Determine the (x, y) coordinate at the center of the cell enclosing the given text.  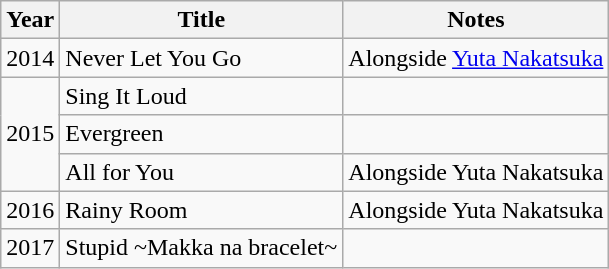
2015 (30, 134)
Rainy Room (202, 210)
2016 (30, 210)
Notes (476, 20)
2017 (30, 248)
2014 (30, 58)
Title (202, 20)
Sing It Loud (202, 96)
Year (30, 20)
Evergreen (202, 134)
All for You (202, 172)
Stupid ~Makka na bracelet~ (202, 248)
Never Let You Go (202, 58)
